Return the (x, y) coordinate for the center point of the cell that contains the specified text.  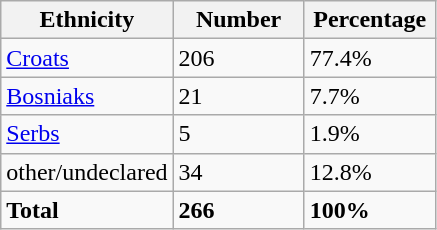
5 (238, 134)
34 (238, 172)
7.7% (370, 96)
Serbs (87, 134)
Ethnicity (87, 20)
Bosniaks (87, 96)
Total (87, 210)
77.4% (370, 58)
266 (238, 210)
1.9% (370, 134)
100% (370, 210)
21 (238, 96)
Number (238, 20)
Croats (87, 58)
206 (238, 58)
other/undeclared (87, 172)
12.8% (370, 172)
Percentage (370, 20)
